Extract the [x, y] coordinate from the center of the cell holding the provided text.  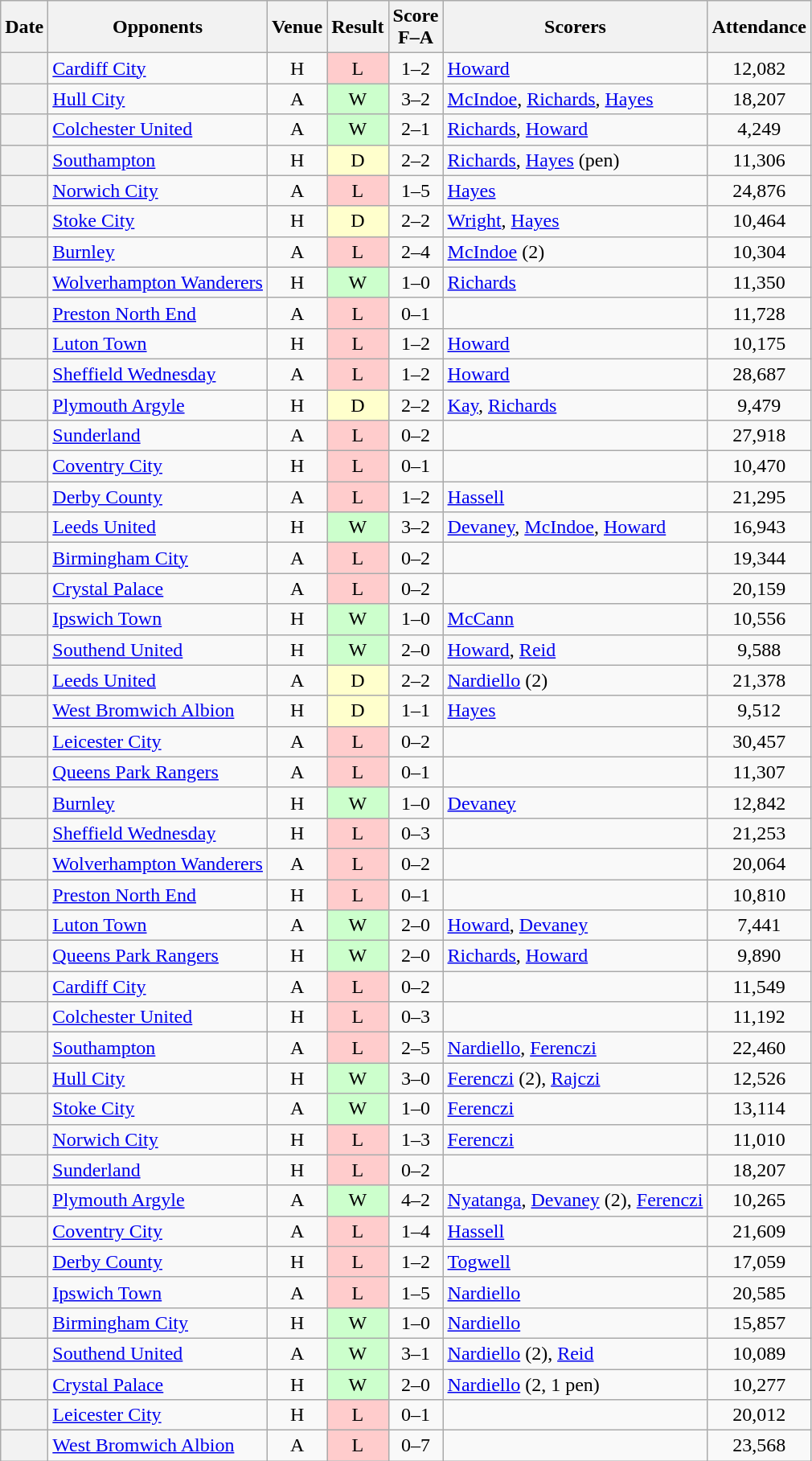
15,857 [759, 1323]
4–2 [416, 1200]
Venue [297, 27]
22,460 [759, 1048]
Devaney [576, 802]
Nardiello (2, 1 pen) [576, 1384]
Date [24, 27]
20,064 [759, 864]
Nardiello (2), Reid [576, 1353]
24,876 [759, 191]
McIndoe, Richards, Hayes [576, 99]
2–4 [416, 252]
19,344 [759, 558]
12,082 [759, 68]
Togwell [576, 1262]
0–7 [416, 1446]
2–5 [416, 1048]
Nardiello, Ferenczi [576, 1048]
21,378 [759, 680]
23,568 [759, 1446]
11,010 [759, 1139]
20,159 [759, 589]
16,943 [759, 527]
11,350 [759, 282]
10,810 [759, 895]
30,457 [759, 741]
11,192 [759, 1017]
7,441 [759, 925]
Ferenczi (2), Rajczi [576, 1078]
11,728 [759, 313]
Howard, Reid [576, 650]
2–1 [416, 129]
21,609 [759, 1231]
28,687 [759, 374]
ScoreF–A [416, 27]
12,526 [759, 1078]
9,588 [759, 650]
10,277 [759, 1384]
11,306 [759, 160]
27,918 [759, 436]
10,556 [759, 619]
Richards [576, 282]
Devaney, McIndoe, Howard [576, 527]
9,512 [759, 711]
Result [358, 27]
Wright, Hayes [576, 221]
11,307 [759, 772]
10,464 [759, 221]
10,175 [759, 343]
21,253 [759, 833]
20,585 [759, 1292]
1–3 [416, 1139]
13,114 [759, 1109]
17,059 [759, 1262]
Nardiello (2) [576, 680]
9,890 [759, 956]
20,012 [759, 1415]
McIndoe (2) [576, 252]
10,470 [759, 466]
Howard, Devaney [576, 925]
21,295 [759, 497]
Attendance [759, 27]
11,549 [759, 987]
4,249 [759, 129]
Richards, Hayes (pen) [576, 160]
10,089 [759, 1353]
10,265 [759, 1200]
9,479 [759, 404]
3–0 [416, 1078]
McCann [576, 619]
3–1 [416, 1353]
12,842 [759, 802]
Nyatanga, Devaney (2), Ferenczi [576, 1200]
10,304 [759, 252]
1–4 [416, 1231]
Scorers [576, 27]
Opponents [158, 27]
Kay, Richards [576, 404]
1–1 [416, 711]
